From the cell containing the given text, extract its center point as [X, Y] coordinate. 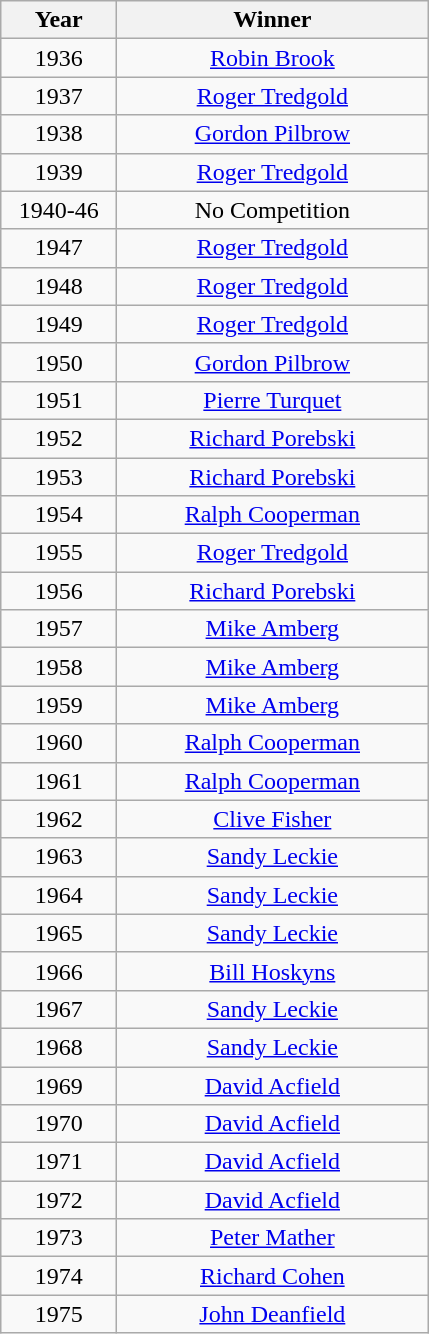
1938 [59, 134]
1954 [59, 515]
1972 [59, 1200]
1960 [59, 743]
Bill Hoskyns [272, 971]
1950 [59, 362]
1967 [59, 1009]
Robin Brook [272, 58]
1969 [59, 1085]
John Deanfield [272, 1314]
1963 [59, 857]
1955 [59, 553]
1953 [59, 477]
1973 [59, 1238]
1937 [59, 96]
1968 [59, 1047]
1952 [59, 438]
1974 [59, 1276]
1971 [59, 1162]
1961 [59, 781]
Pierre Turquet [272, 400]
1964 [59, 895]
1959 [59, 705]
Year [59, 20]
1957 [59, 629]
1949 [59, 324]
Clive Fisher [272, 819]
Peter Mather [272, 1238]
1962 [59, 819]
Winner [272, 20]
1975 [59, 1314]
1947 [59, 248]
1951 [59, 400]
1939 [59, 172]
1948 [59, 286]
1958 [59, 667]
1970 [59, 1124]
1936 [59, 58]
1940-46 [59, 210]
Richard Cohen [272, 1276]
1956 [59, 591]
1966 [59, 971]
1965 [59, 933]
No Competition [272, 210]
